Extract the [x, y] coordinate from the center of the cell holding the provided text.  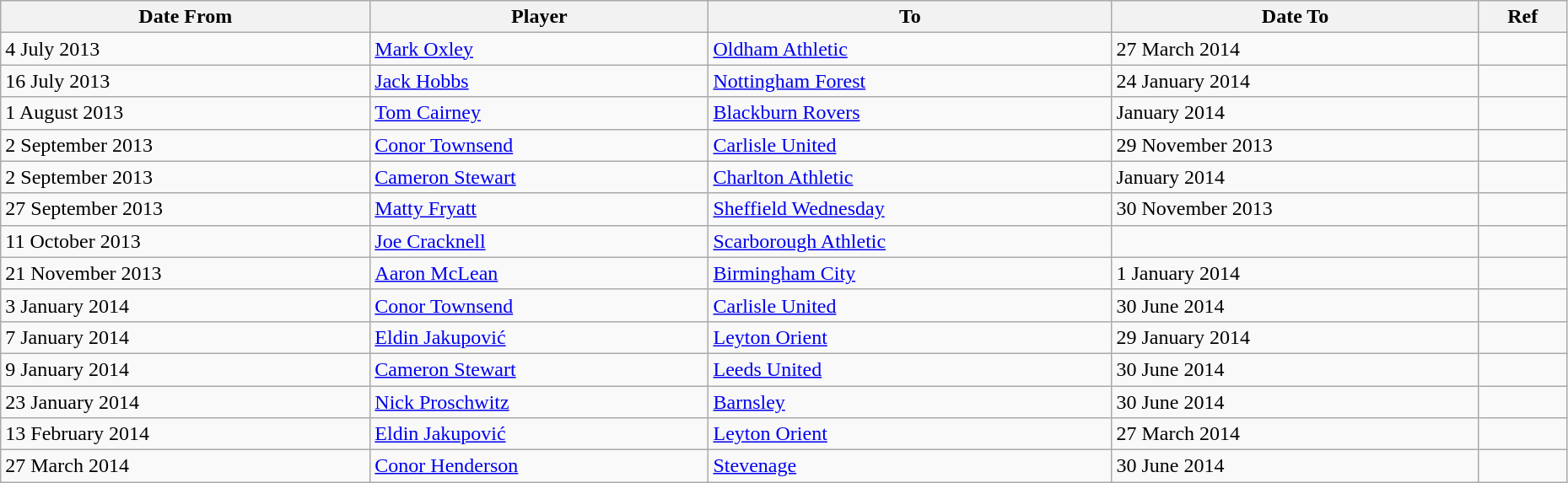
Nottingham Forest [910, 81]
29 January 2014 [1296, 337]
Jack Hobbs [540, 81]
21 November 2013 [186, 273]
24 January 2014 [1296, 81]
Ref [1522, 17]
13 February 2014 [186, 434]
Player [540, 17]
Oldham Athletic [910, 49]
Tom Cairney [540, 113]
Date From [186, 17]
Aaron McLean [540, 273]
To [910, 17]
Mark Oxley [540, 49]
Stevenage [910, 466]
3 January 2014 [186, 305]
16 July 2013 [186, 81]
9 January 2014 [186, 369]
1 August 2013 [186, 113]
Nick Proschwitz [540, 402]
Matty Fryatt [540, 209]
Conor Henderson [540, 466]
23 January 2014 [186, 402]
7 January 2014 [186, 337]
Blackburn Rovers [910, 113]
Scarborough Athletic [910, 241]
Date To [1296, 17]
Joe Cracknell [540, 241]
Charlton Athletic [910, 177]
29 November 2013 [1296, 145]
Barnsley [910, 402]
Sheffield Wednesday [910, 209]
27 September 2013 [186, 209]
Leeds United [910, 369]
Birmingham City [910, 273]
11 October 2013 [186, 241]
1 January 2014 [1296, 273]
30 November 2013 [1296, 209]
4 July 2013 [186, 49]
